Return the (X, Y) coordinate for the center point of the cell that contains the specified text.  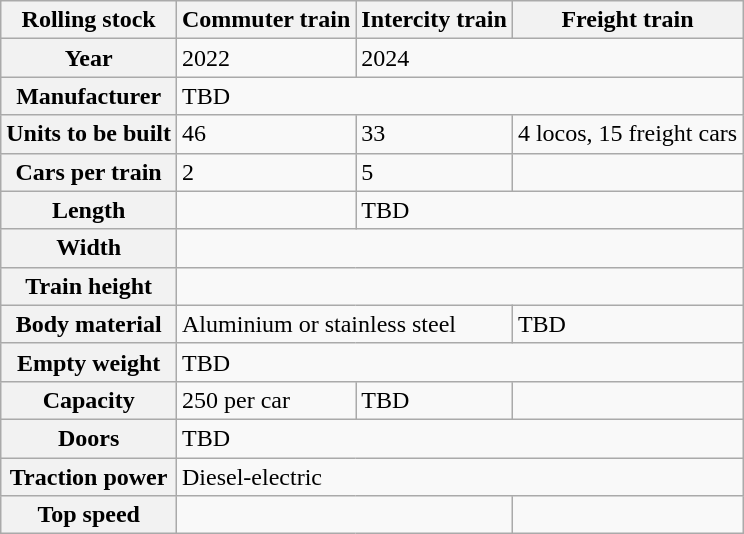
Year (89, 58)
2024 (550, 58)
2 (266, 172)
Width (89, 248)
Top speed (89, 515)
Cars per train (89, 172)
Empty weight (89, 362)
Rolling stock (89, 20)
250 per car (266, 400)
33 (434, 134)
5 (434, 172)
2022 (266, 58)
Diesel-electric (460, 477)
Aluminium or stainless steel (345, 324)
Doors (89, 438)
Intercity train (434, 20)
Units to be built (89, 134)
Length (89, 210)
Freight train (627, 20)
Manufacturer (89, 96)
Capacity (89, 400)
Body material (89, 324)
Train height (89, 286)
Traction power (89, 477)
Commuter train (266, 20)
4 locos, 15 freight cars (627, 134)
46 (266, 134)
